Locate the cell with the specified text and output its [x, y] center coordinate. 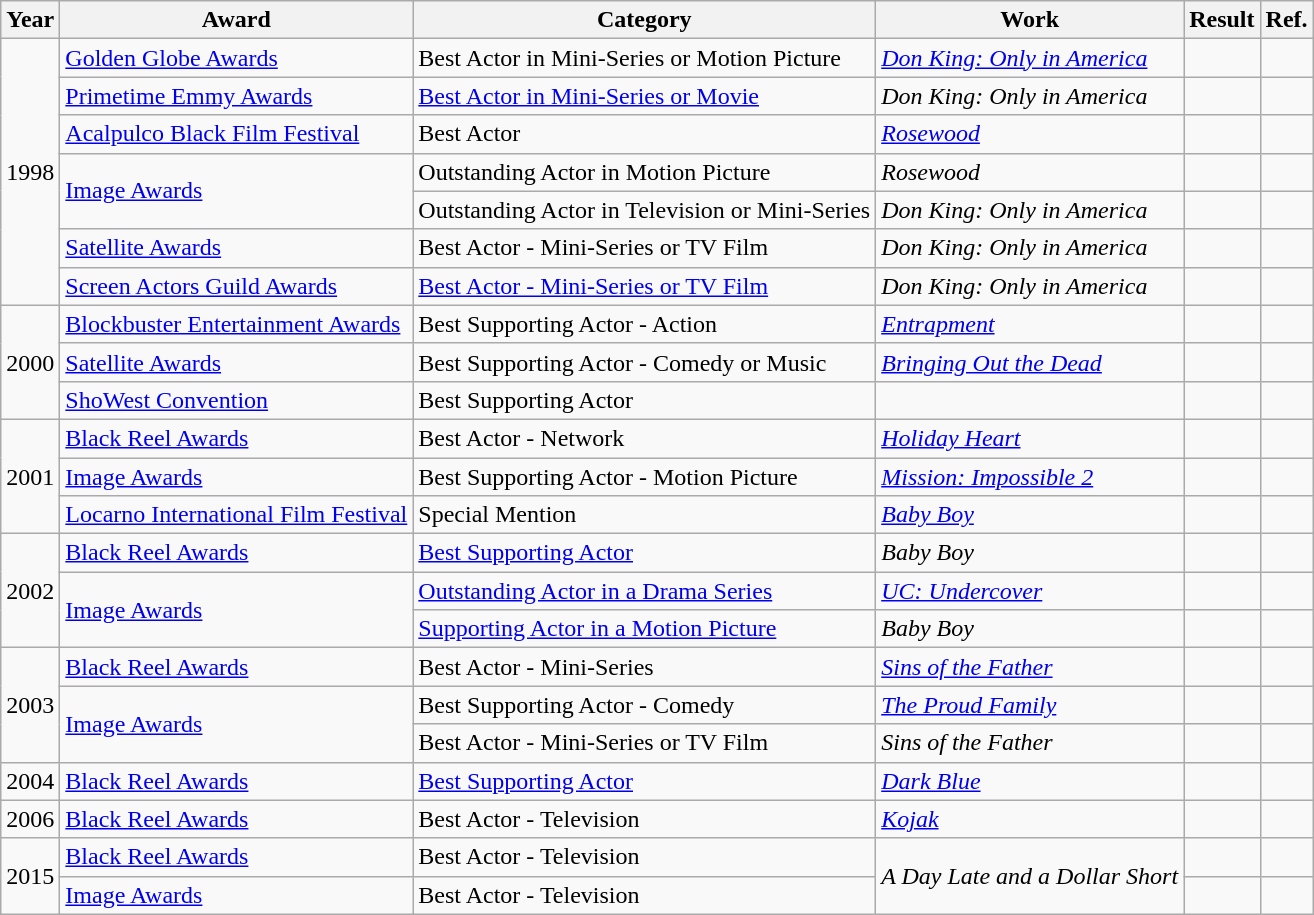
Best Supporting Actor - Action [644, 324]
Screen Actors Guild Awards [236, 286]
Locarno International Film Festival [236, 515]
Supporting Actor in a Motion Picture [644, 629]
2001 [30, 476]
Holiday Heart [1030, 438]
2004 [30, 781]
Entrapment [1030, 324]
Result [1222, 20]
Award [236, 20]
Year [30, 20]
Best Actor in Mini-Series or Movie [644, 96]
2002 [30, 591]
A Day Late and a Dollar Short [1030, 876]
UC: Undercover [1030, 591]
Best Actor - Mini-Series [644, 667]
Outstanding Actor in Motion Picture [644, 172]
Best Actor - Network [644, 438]
Best Supporting Actor - Motion Picture [644, 477]
Kojak [1030, 819]
Outstanding Actor in a Drama Series [644, 591]
2000 [30, 362]
Work [1030, 20]
Acalpulco Black Film Festival [236, 134]
2003 [30, 705]
Dark Blue [1030, 781]
Blockbuster Entertainment Awards [236, 324]
Outstanding Actor in Television or Mini-Series [644, 210]
Best Actor [644, 134]
Ref. [1286, 20]
Best Supporting Actor - Comedy [644, 705]
Primetime Emmy Awards [236, 96]
The Proud Family [1030, 705]
Bringing Out the Dead [1030, 362]
Category [644, 20]
Special Mention [644, 515]
Golden Globe Awards [236, 58]
2015 [30, 876]
ShoWest Convention [236, 400]
Mission: Impossible 2 [1030, 477]
2006 [30, 819]
Best Actor in Mini-Series or Motion Picture [644, 58]
1998 [30, 172]
Best Supporting Actor - Comedy or Music [644, 362]
